Identify which cell holds the provided text, then report its (x, y) central coordinate. 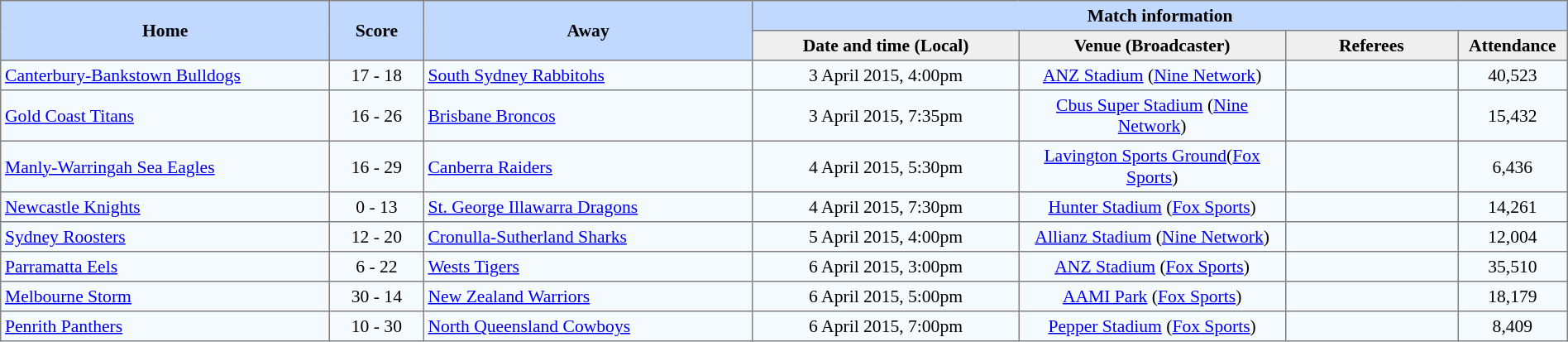
16 - 26 (377, 116)
3 April 2015, 7:35pm (886, 116)
Lavington Sports Ground(Fox Sports) (1152, 166)
16 - 29 (377, 166)
6 April 2015, 5:00pm (886, 296)
Home (165, 31)
AAMI Park (Fox Sports) (1152, 296)
18,179 (1513, 296)
6 - 22 (377, 267)
Pepper Stadium (Fox Sports) (1152, 326)
30 - 14 (377, 296)
Match information (1159, 16)
Wests Tigers (588, 267)
5 April 2015, 4:00pm (886, 237)
Attendance (1513, 46)
Cronulla-Sutherland Sharks (588, 237)
4 April 2015, 5:30pm (886, 166)
North Queensland Cowboys (588, 326)
Cbus Super Stadium (Nine Network) (1152, 116)
Date and time (Local) (886, 46)
Parramatta Eels (165, 267)
St. George Illawarra Dragons (588, 207)
Brisbane Broncos (588, 116)
Penrith Panthers (165, 326)
17 - 18 (377, 75)
Allianz Stadium (Nine Network) (1152, 237)
6 April 2015, 3:00pm (886, 267)
Score (377, 31)
12 - 20 (377, 237)
12,004 (1513, 237)
40,523 (1513, 75)
Gold Coast Titans (165, 116)
Referees (1371, 46)
6 April 2015, 7:00pm (886, 326)
8,409 (1513, 326)
14,261 (1513, 207)
Venue (Broadcaster) (1152, 46)
0 - 13 (377, 207)
Melbourne Storm (165, 296)
Sydney Roosters (165, 237)
New Zealand Warriors (588, 296)
Canterbury-Bankstown Bulldogs (165, 75)
10 - 30 (377, 326)
15,432 (1513, 116)
6,436 (1513, 166)
Hunter Stadium (Fox Sports) (1152, 207)
4 April 2015, 7:30pm (886, 207)
ANZ Stadium (Nine Network) (1152, 75)
South Sydney Rabbitohs (588, 75)
Away (588, 31)
35,510 (1513, 267)
Canberra Raiders (588, 166)
Manly-Warringah Sea Eagles (165, 166)
3 April 2015, 4:00pm (886, 75)
ANZ Stadium (Fox Sports) (1152, 267)
Newcastle Knights (165, 207)
